Search for the cell housing the specified text and yield its [X, Y] center coordinate. 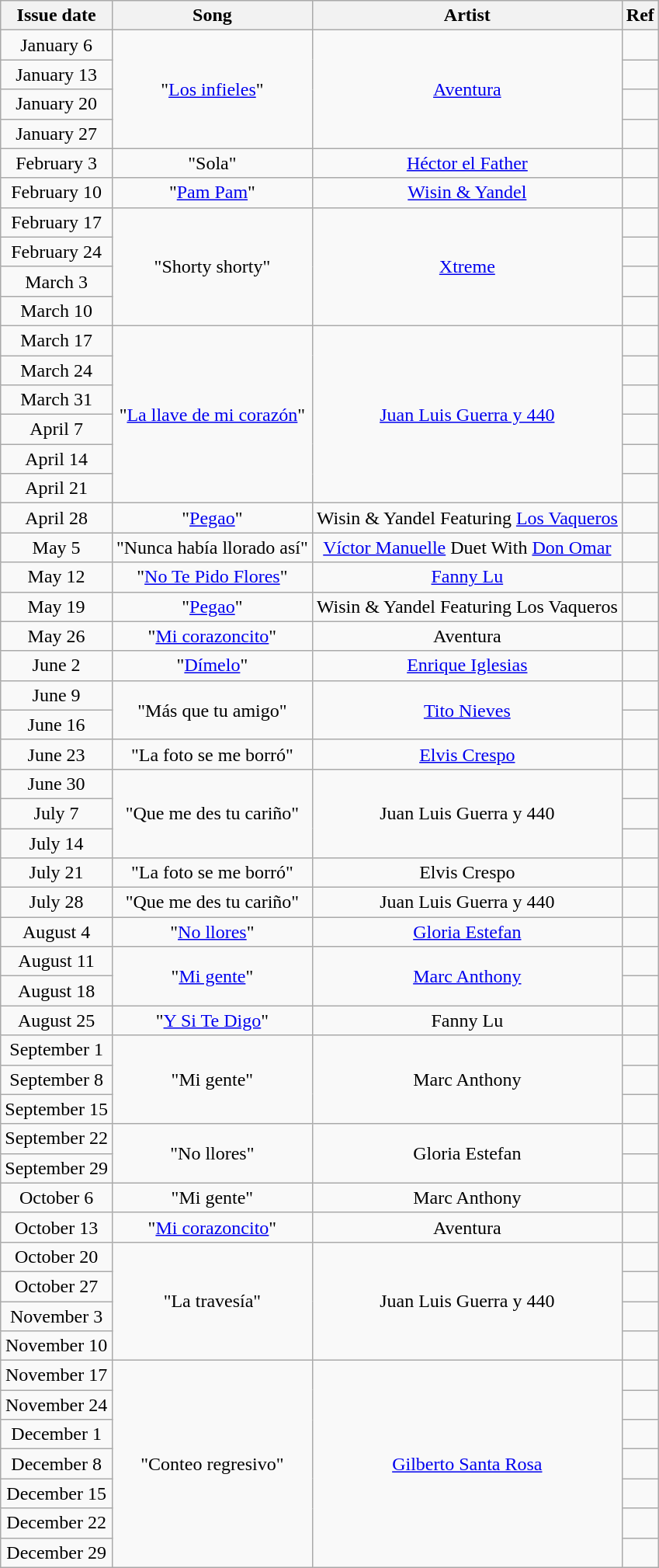
November 24 [57, 1405]
Víctor Manuelle Duet With Don Omar [467, 548]
September 22 [57, 1139]
February 24 [57, 252]
May 12 [57, 577]
December 15 [57, 1493]
Artist [467, 16]
August 4 [57, 932]
March 10 [57, 311]
March 17 [57, 340]
April 7 [57, 429]
September 15 [57, 1109]
June 2 [57, 666]
July 14 [57, 843]
April 21 [57, 488]
May 26 [57, 636]
Xtreme [467, 266]
March 24 [57, 370]
January 27 [57, 134]
August 11 [57, 961]
August 25 [57, 1020]
Gilberto Santa Rosa [467, 1464]
"Shorty shorty" [212, 266]
"Dímelo" [212, 666]
July 28 [57, 902]
March 31 [57, 400]
June 23 [57, 754]
July 7 [57, 813]
November 17 [57, 1375]
"Sola" [212, 163]
October 27 [57, 1286]
April 14 [57, 459]
November 10 [57, 1346]
Héctor el Father [467, 163]
"No Te Pido Flores" [212, 577]
June 9 [57, 695]
December 8 [57, 1464]
December 29 [57, 1552]
Issue date [57, 16]
March 3 [57, 281]
February 17 [57, 222]
February 10 [57, 193]
January 20 [57, 104]
May 19 [57, 607]
"Más que tu amigo" [212, 710]
Tito Nieves [467, 710]
"Y Si Te Digo" [212, 1020]
June 16 [57, 725]
October 6 [57, 1198]
"Pam Pam" [212, 193]
Enrique Iglesias [467, 666]
January 13 [57, 75]
"Conteo regresivo" [212, 1464]
July 21 [57, 873]
Ref [640, 16]
December 22 [57, 1523]
August 18 [57, 991]
"Los infieles" [212, 89]
"La llave de mi corazón" [212, 414]
September 8 [57, 1080]
September 29 [57, 1168]
October 13 [57, 1227]
December 1 [57, 1434]
January 6 [57, 45]
September 1 [57, 1050]
"La travesía" [212, 1301]
October 20 [57, 1257]
February 3 [57, 163]
May 5 [57, 548]
April 28 [57, 518]
Song [212, 16]
June 30 [57, 784]
"Nunca había llorado así" [212, 548]
Wisin & Yandel [467, 193]
November 3 [57, 1316]
